Extract the [x, y] coordinate from the center of the cell holding the provided text.  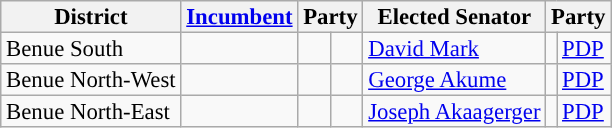
George Akume [454, 80]
Benue North-East [91, 112]
Benue North-West [91, 80]
Joseph Akaagerger [454, 112]
Incumbent [240, 17]
Elected Senator [454, 17]
District [91, 17]
Benue South [91, 49]
David Mark [454, 49]
